Provide the (X, Y) coordinate of the cell's center where the given text is located.  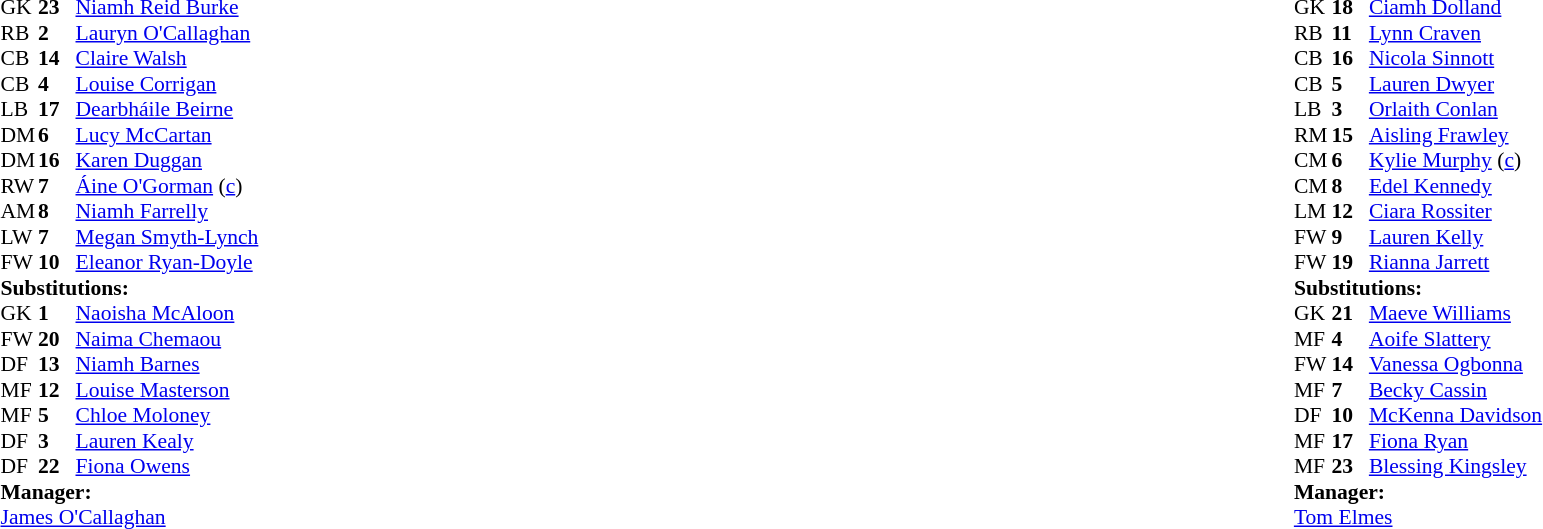
Lauren Kelly (1456, 237)
AM (19, 211)
Louise Corrigan (168, 84)
Fiona Owens (168, 467)
Lynn Craven (1456, 33)
Louise Masterson (168, 390)
Edel Kennedy (1456, 186)
13 (57, 365)
Kylie Murphy (c) (1456, 161)
23 (1350, 467)
Blessing Kingsley (1456, 467)
Aoife Slattery (1456, 339)
Chloe Moloney (168, 415)
19 (1350, 263)
Orlaith Conlan (1456, 109)
Lucy McCartan (168, 135)
LM (1313, 211)
20 (57, 339)
Lauren Dwyer (1456, 84)
22 (57, 467)
Karen Duggan (168, 161)
Eleanor Ryan-Doyle (168, 263)
McKenna Davidson (1456, 415)
Niamh Farrelly (168, 211)
Niamh Barnes (168, 365)
2 (57, 33)
Aisling Frawley (1456, 135)
LW (19, 237)
15 (1350, 135)
1 (57, 313)
Ciara Rossiter (1456, 211)
Naima Chemaou (168, 339)
RW (19, 186)
Dearbháile Beirne (168, 109)
Becky Cassin (1456, 390)
9 (1350, 237)
Nicola Sinnott (1456, 59)
Claire Walsh (168, 59)
Áine O'Gorman (c) (168, 186)
21 (1350, 313)
Naoisha McAloon (168, 313)
11 (1350, 33)
RM (1313, 135)
Vanessa Ogbonna (1456, 365)
Lauren Kealy (168, 441)
Lauryn O'Callaghan (168, 33)
Megan Smyth-Lynch (168, 237)
Fiona Ryan (1456, 441)
Maeve Williams (1456, 313)
Rianna Jarrett (1456, 263)
